Output the [X, Y] coordinate of the center of the cell containing the given text.  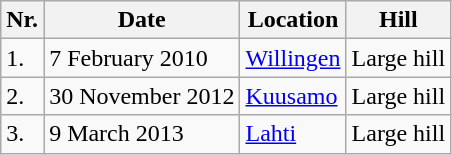
30 November 2012 [142, 96]
1. [22, 58]
Willingen [293, 58]
2. [22, 96]
Hill [398, 20]
Location [293, 20]
3. [22, 134]
Date [142, 20]
Kuusamo [293, 96]
Nr. [22, 20]
9 March 2013 [142, 134]
7 February 2010 [142, 58]
Lahti [293, 134]
